Extract the [x, y] coordinate from the center of the cell holding the provided text.  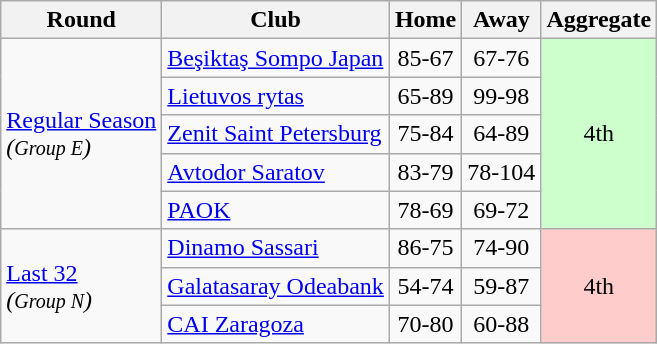
Aggregate [599, 20]
60-88 [502, 324]
69-72 [502, 210]
Zenit Saint Petersburg [276, 134]
54-74 [425, 286]
75-84 [425, 134]
70-80 [425, 324]
Lietuvos rytas [276, 96]
67-76 [502, 58]
Avtodor Saratov [276, 172]
83-79 [425, 172]
99-98 [502, 96]
Home [425, 20]
Club [276, 20]
Last 32(Group N) [82, 286]
Round [82, 20]
Dinamo Sassari [276, 248]
78-69 [425, 210]
65-89 [425, 96]
86-75 [425, 248]
78-104 [502, 172]
Regular Season(Group E) [82, 134]
PAOK [276, 210]
Beşiktaş Sompo Japan [276, 58]
74-90 [502, 248]
Galatasaray Odeabank [276, 286]
59-87 [502, 286]
CAI Zaragoza [276, 324]
85-67 [425, 58]
64-89 [502, 134]
Away [502, 20]
